Pinpoint the cell where the given text exists, returning its (x, y) midpoint coordinate. 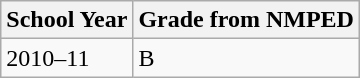
B (246, 58)
School Year (67, 20)
2010–11 (67, 58)
Grade from NMPED (246, 20)
